Pinpoint the cell where the given text exists, returning its [X, Y] midpoint coordinate. 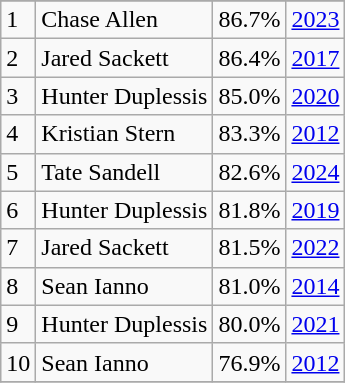
80.0% [250, 324]
86.4% [250, 58]
Kristian Stern [124, 134]
2014 [316, 286]
8 [18, 286]
2022 [316, 248]
2024 [316, 172]
81.8% [250, 210]
2019 [316, 210]
2020 [316, 96]
5 [18, 172]
82.6% [250, 172]
81.5% [250, 248]
10 [18, 362]
Tate Sandell [124, 172]
2017 [316, 58]
85.0% [250, 96]
81.0% [250, 286]
83.3% [250, 134]
76.9% [250, 362]
86.7% [250, 20]
3 [18, 96]
9 [18, 324]
4 [18, 134]
2 [18, 58]
1 [18, 20]
2021 [316, 324]
7 [18, 248]
Chase Allen [124, 20]
2023 [316, 20]
6 [18, 210]
